Return [X, Y] of the center of cell containing provided text 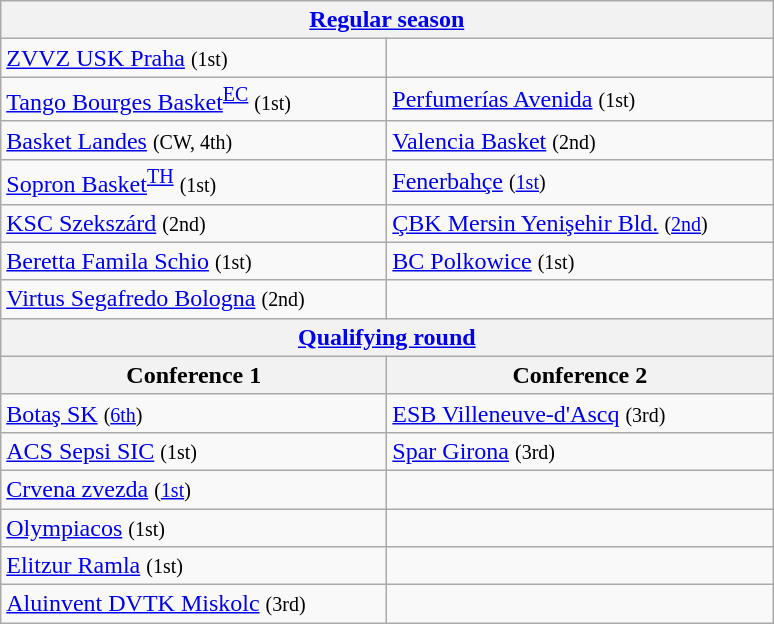
ZVVZ USK Praha (1st) [194, 58]
ACS Sepsi SIC (1st) [194, 451]
Crvena zvezda (1st) [194, 489]
Conference 2 [580, 375]
Beretta Famila Schio (1st) [194, 261]
Olympiacos (1st) [194, 528]
Virtus Segafredo Bologna (2nd) [194, 299]
Spar Girona (3rd) [580, 451]
Basket Landes (CW, 4th) [194, 140]
KSC Szekszárd (2nd) [194, 223]
Tango Bourges BasketEC (1st) [194, 100]
Qualifying round [387, 337]
ESB Villeneuve-d'Ascq (3rd) [580, 413]
Sopron BasketTH (1st) [194, 182]
Fenerbahçe (1st) [580, 182]
Valencia Basket (2nd) [580, 140]
Aluinvent DVTK Miskolc (3rd) [194, 604]
Perfumerías Avenida (1st) [580, 100]
ÇBK Mersin Yenişehir Bld. (2nd) [580, 223]
Conference 1 [194, 375]
Elitzur Ramla (1st) [194, 566]
Regular season [387, 20]
Botaş SK (6th) [194, 413]
BC Polkowice (1st) [580, 261]
